Search for the cell housing the specified text and yield its (x, y) center coordinate. 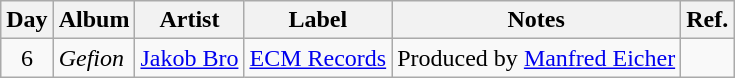
Gefion (94, 58)
6 (27, 58)
Label (318, 20)
Ref. (708, 20)
Jakob Bro (190, 58)
Artist (190, 20)
Notes (536, 20)
ECM Records (318, 58)
Day (27, 20)
Album (94, 20)
Produced by Manfred Eicher (536, 58)
